Output the (x, y) coordinate of the center of the cell containing the given text.  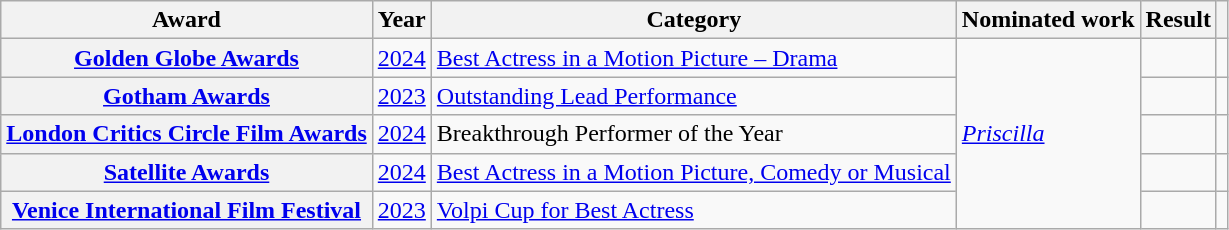
Category (694, 20)
Nominated work (1048, 20)
Result (1178, 20)
Year (402, 20)
Gotham Awards (187, 96)
London Critics Circle Film Awards (187, 134)
Golden Globe Awards (187, 58)
Outstanding Lead Performance (694, 96)
Best Actress in a Motion Picture, Comedy or Musical (694, 172)
Best Actress in a Motion Picture – Drama (694, 58)
Satellite Awards (187, 172)
Priscilla (1048, 134)
Venice International Film Festival (187, 210)
Breakthrough Performer of the Year (694, 134)
Award (187, 20)
Volpi Cup for Best Actress (694, 210)
